Locate the cell with the specified text and output its [x, y] center coordinate. 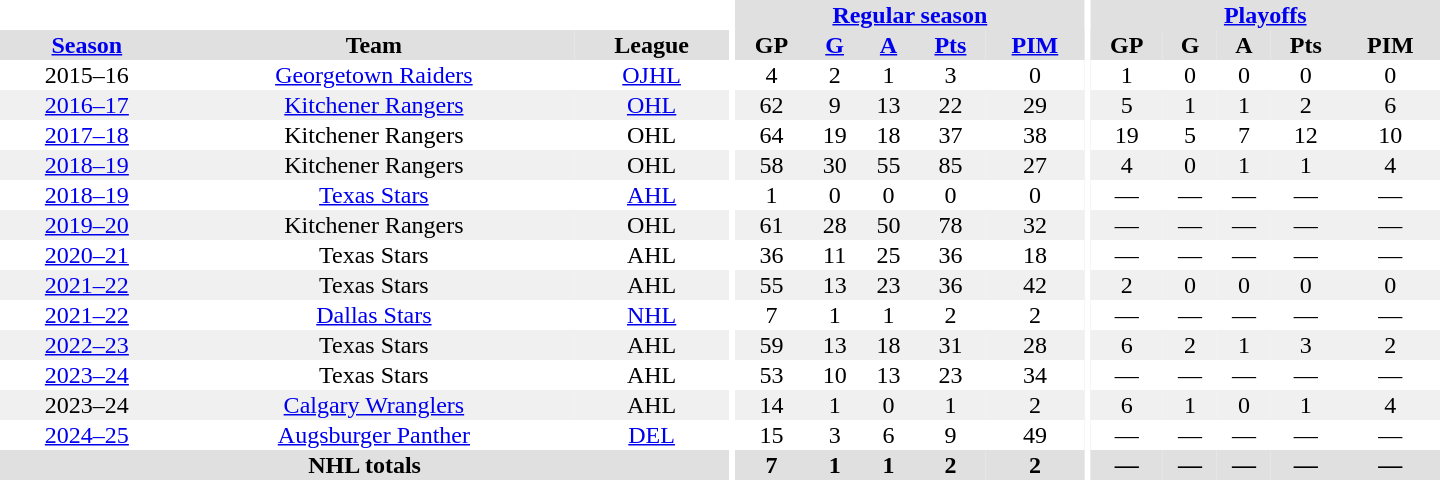
34 [1034, 375]
Regular season [910, 15]
2015–16 [87, 75]
22 [950, 105]
League [652, 45]
29 [1034, 105]
2024–25 [87, 435]
49 [1034, 435]
38 [1034, 135]
62 [772, 105]
2017–18 [87, 135]
Georgetown Raiders [374, 75]
Season [87, 45]
53 [772, 375]
30 [835, 165]
14 [772, 405]
42 [1034, 285]
2020–21 [87, 255]
2022–23 [87, 345]
DEL [652, 435]
Calgary Wranglers [374, 405]
Playoffs [1265, 15]
58 [772, 165]
59 [772, 345]
78 [950, 225]
NHL [652, 315]
11 [835, 255]
15 [772, 435]
32 [1034, 225]
Augsburger Panther [374, 435]
NHL totals [364, 465]
Dallas Stars [374, 315]
31 [950, 345]
Team [374, 45]
61 [772, 225]
12 [1306, 135]
OJHL [652, 75]
25 [889, 255]
2019–20 [87, 225]
50 [889, 225]
37 [950, 135]
2016–17 [87, 105]
27 [1034, 165]
64 [772, 135]
85 [950, 165]
